Locate the cell with the specified text and output its (x, y) center coordinate. 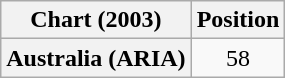
Australia (ARIA) (96, 58)
58 (238, 58)
Chart (2003) (96, 20)
Position (238, 20)
